For the text-containing cell, return its midpoint in [X, Y] coordinate format. 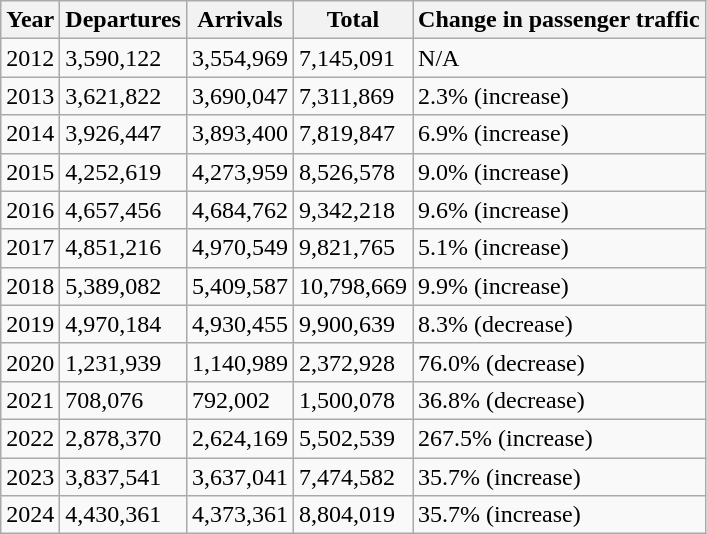
5,502,539 [352, 438]
792,002 [240, 400]
267.5% (increase) [560, 438]
2,372,928 [352, 362]
9.0% (increase) [560, 172]
8.3% (decrease) [560, 324]
2013 [30, 96]
2015 [30, 172]
7,819,847 [352, 134]
5.1% (increase) [560, 248]
2018 [30, 286]
4,430,361 [124, 515]
1,231,939 [124, 362]
9.9% (increase) [560, 286]
2,624,169 [240, 438]
2012 [30, 58]
2016 [30, 210]
2022 [30, 438]
5,409,587 [240, 286]
2017 [30, 248]
4,273,959 [240, 172]
6.9% (increase) [560, 134]
3,637,041 [240, 477]
7,311,869 [352, 96]
Total [352, 20]
4,373,361 [240, 515]
5,389,082 [124, 286]
76.0% (decrease) [560, 362]
9,900,639 [352, 324]
Change in passenger traffic [560, 20]
4,851,216 [124, 248]
3,893,400 [240, 134]
Departures [124, 20]
2024 [30, 515]
Year [30, 20]
2023 [30, 477]
Arrivals [240, 20]
4,657,456 [124, 210]
7,474,582 [352, 477]
2014 [30, 134]
2019 [30, 324]
4,970,549 [240, 248]
9.6% (increase) [560, 210]
3,590,122 [124, 58]
3,554,969 [240, 58]
1,140,989 [240, 362]
4,252,619 [124, 172]
9,342,218 [352, 210]
4,930,455 [240, 324]
3,690,047 [240, 96]
3,926,447 [124, 134]
9,821,765 [352, 248]
2020 [30, 362]
N/A [560, 58]
10,798,669 [352, 286]
2.3% (increase) [560, 96]
3,837,541 [124, 477]
36.8% (decrease) [560, 400]
7,145,091 [352, 58]
3,621,822 [124, 96]
2,878,370 [124, 438]
2021 [30, 400]
4,684,762 [240, 210]
4,970,184 [124, 324]
708,076 [124, 400]
8,804,019 [352, 515]
1,500,078 [352, 400]
8,526,578 [352, 172]
